Extract the [x, y] coordinate from the center of the cell holding the provided text.  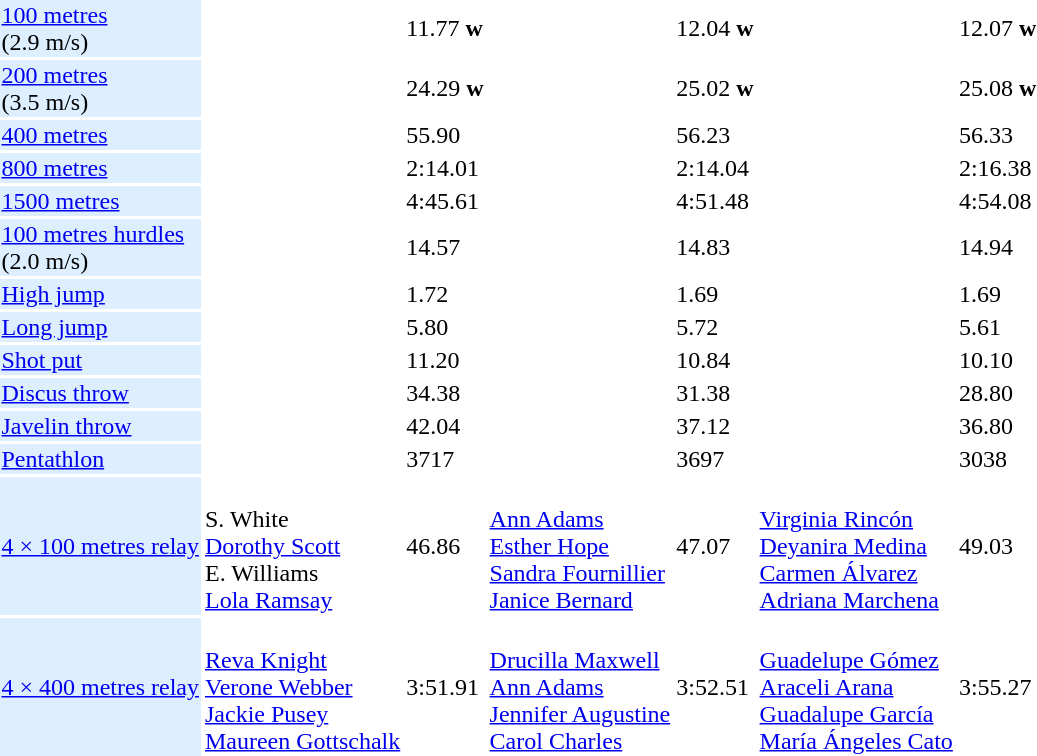
3:55.27 [997, 687]
100 metres (2.9 m/s) [100, 28]
Long jump [100, 327]
4:51.48 [715, 201]
11.77 w [445, 28]
4:54.08 [997, 201]
31.38 [715, 393]
24.29 w [445, 88]
49.03 [997, 546]
2:16.38 [997, 168]
47.07 [715, 546]
Ann Adams Esther Hope Sandra Fournillier Janice Bernard [580, 546]
55.90 [445, 135]
14.83 [715, 248]
800 metres [100, 168]
3:52.51 [715, 687]
56.23 [715, 135]
3:51.91 [445, 687]
10.84 [715, 360]
2:14.01 [445, 168]
11.20 [445, 360]
Pentathlon [100, 459]
46.86 [445, 546]
12.07 w [997, 28]
25.02 w [715, 88]
3697 [715, 459]
14.94 [997, 248]
2:14.04 [715, 168]
Reva Knight Verone Webber Jackie Pusey Maureen Gottschalk [302, 687]
Discus throw [100, 393]
5.72 [715, 327]
14.57 [445, 248]
28.80 [997, 393]
Javelin throw [100, 426]
400 metres [100, 135]
100 metres hurdles (2.0 m/s) [100, 248]
1500 metres [100, 201]
5.61 [997, 327]
Drucilla Maxwell Ann Adams Jennifer Augustine Carol Charles [580, 687]
200 metres (3.5 m/s) [100, 88]
4 × 400 metres relay [100, 687]
Shot put [100, 360]
56.33 [997, 135]
5.80 [445, 327]
High jump [100, 294]
3038 [997, 459]
1.72 [445, 294]
4:45.61 [445, 201]
Virginia Rincón Deyanira Medina Carmen Álvarez Adriana Marchena [856, 546]
10.10 [997, 360]
12.04 w [715, 28]
37.12 [715, 426]
4 × 100 metres relay [100, 546]
42.04 [445, 426]
S. White Dorothy Scott E. Williams Lola Ramsay [302, 546]
3717 [445, 459]
Guadelupe Gómez Araceli Arana Guadalupe García María Ángeles Cato [856, 687]
36.80 [997, 426]
34.38 [445, 393]
25.08 w [997, 88]
